Locate the cell with the specified text and output its [X, Y] center coordinate. 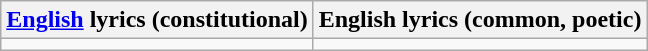
English lyrics (constitutional) [157, 20]
English lyrics (common, poetic) [480, 20]
